Detect which cell encompasses the target text, then output its [X, Y] center coordinate. 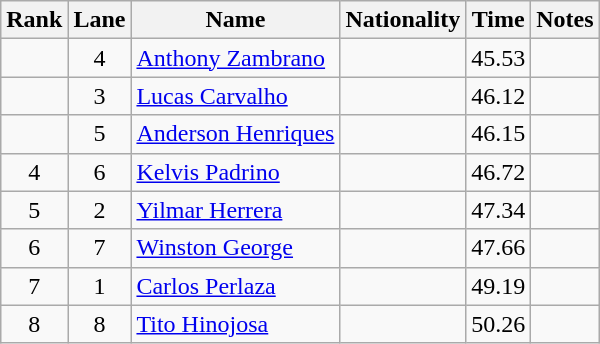
47.66 [498, 248]
Carlos Perlaza [236, 286]
Anthony Zambrano [236, 58]
46.72 [498, 172]
Kelvis Padrino [236, 172]
Tito Hinojosa [236, 324]
Rank [34, 20]
Lane [100, 20]
50.26 [498, 324]
Yilmar Herrera [236, 210]
Time [498, 20]
46.12 [498, 96]
Winston George [236, 248]
47.34 [498, 210]
3 [100, 96]
49.19 [498, 286]
Anderson Henriques [236, 134]
Name [236, 20]
45.53 [498, 58]
Nationality [403, 20]
Notes [565, 20]
1 [100, 286]
2 [100, 210]
Lucas Carvalho [236, 96]
46.15 [498, 134]
